Search for the cell housing the specified text and yield its (x, y) center coordinate. 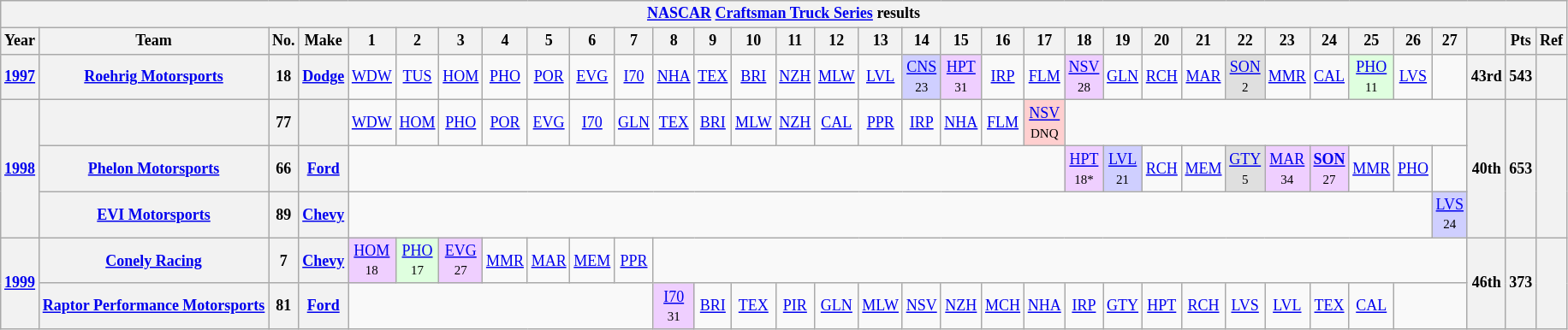
Team (153, 41)
LVL21 (1123, 168)
26 (1414, 41)
EVG27 (460, 261)
11 (795, 41)
81 (284, 306)
4 (505, 41)
Roehrig Motorsports (153, 77)
46th (1486, 284)
TUS (418, 77)
3 (460, 41)
13 (880, 41)
NASCAR Craftsman Truck Series results (784, 14)
9 (713, 41)
SON2 (1245, 77)
23 (1287, 41)
No. (284, 41)
2 (418, 41)
89 (284, 215)
I7031 (674, 306)
Pts (1521, 41)
12 (837, 41)
20 (1161, 41)
Make (324, 41)
HPT31 (961, 77)
66 (284, 168)
43rd (1486, 77)
77 (284, 123)
NSV (921, 306)
LVS24 (1450, 215)
MCH (1003, 306)
1997 (21, 77)
1998 (21, 169)
Ref (1552, 41)
21 (1203, 41)
EVI Motorsports (153, 215)
5 (549, 41)
HPT (1161, 306)
MAR34 (1287, 168)
HPT18* (1084, 168)
1 (372, 41)
17 (1044, 41)
10 (753, 41)
14 (921, 41)
NSVDNQ (1044, 123)
Phelon Motorsports (153, 168)
GTY5 (1245, 168)
SON27 (1329, 168)
16 (1003, 41)
PHO17 (418, 261)
NSV28 (1084, 77)
GTY (1123, 306)
40th (1486, 169)
PIR (795, 306)
CNS23 (921, 77)
Dodge (324, 77)
25 (1371, 41)
19 (1123, 41)
373 (1521, 284)
653 (1521, 169)
27 (1450, 41)
1999 (21, 284)
HOM18 (372, 261)
543 (1521, 77)
Year (21, 41)
Conely Racing (153, 261)
PHO11 (1371, 77)
8 (674, 41)
Raptor Performance Motorsports (153, 306)
24 (1329, 41)
6 (592, 41)
22 (1245, 41)
15 (961, 41)
